Search for the cell housing the specified text and yield its (X, Y) center coordinate. 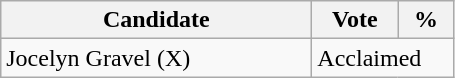
Candidate (156, 20)
Acclaimed (383, 58)
% (426, 20)
Jocelyn Gravel (X) (156, 58)
Vote (355, 20)
